Capture the cell that displays the provided text and extract its [x, y] central coordinate. 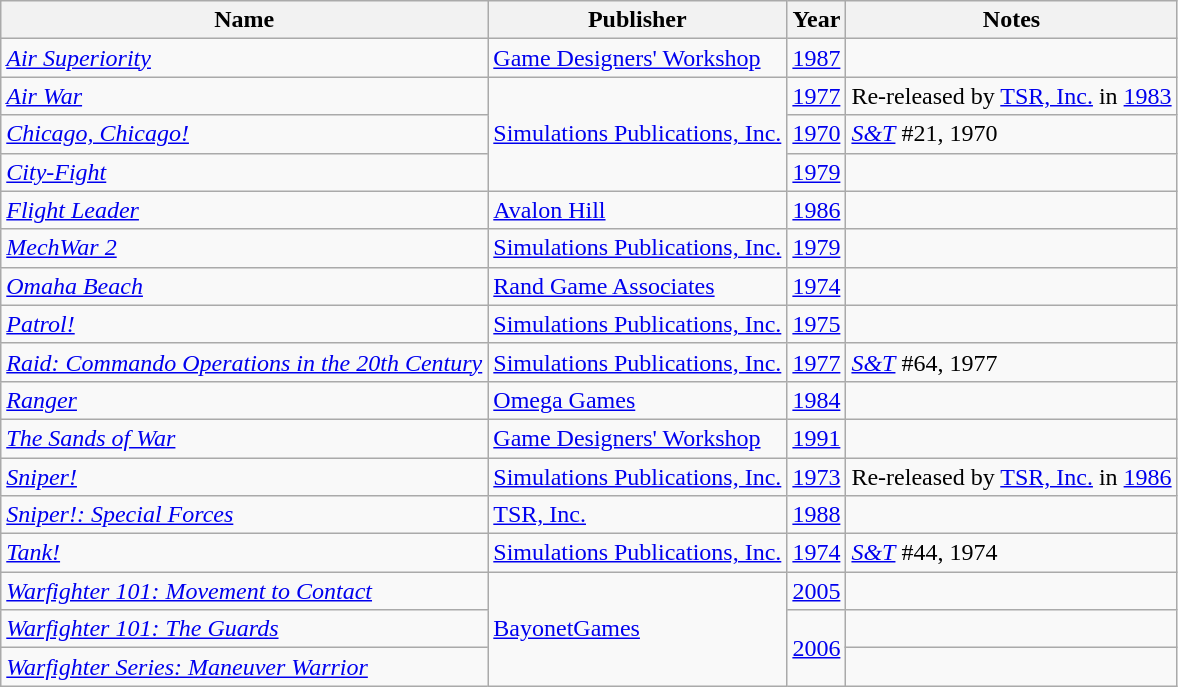
The Sands of War [244, 438]
S&T #64, 1977 [1012, 362]
Re-released by TSR, Inc. in 1986 [1012, 477]
BayonetGames [638, 629]
1986 [816, 210]
Name [244, 20]
Ranger [244, 400]
TSR, Inc. [638, 515]
Tank! [244, 553]
Avalon Hill [638, 210]
Re-released by TSR, Inc. in 1983 [1012, 96]
Warfighter 101: Movement to Contact [244, 591]
Omaha Beach [244, 286]
2005 [816, 591]
1973 [816, 477]
Sniper!: Special Forces [244, 515]
Air Superiority [244, 58]
2006 [816, 648]
Warfighter Series: Maneuver Warrior [244, 667]
S&T #44, 1974 [1012, 553]
Patrol! [244, 324]
Warfighter 101: The Guards [244, 629]
1975 [816, 324]
1988 [816, 515]
Publisher [638, 20]
1984 [816, 400]
Sniper! [244, 477]
Raid: Commando Operations in the 20th Century [244, 362]
S&T #21, 1970 [1012, 134]
Notes [1012, 20]
City-Fight [244, 172]
Year [816, 20]
Rand Game Associates [638, 286]
1987 [816, 58]
Flight Leader [244, 210]
1991 [816, 438]
Omega Games [638, 400]
Air War [244, 96]
Chicago, Chicago! [244, 134]
1970 [816, 134]
MechWar 2 [244, 248]
